Extract the (X, Y) coordinate from the center of the cell holding the provided text.  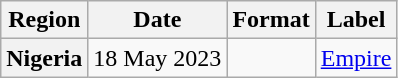
Format (271, 20)
Date (158, 20)
18 May 2023 (158, 58)
Nigeria (44, 58)
Empire (356, 58)
Label (356, 20)
Region (44, 20)
